From the cell containing the given text, extract its center point as (X, Y) coordinate. 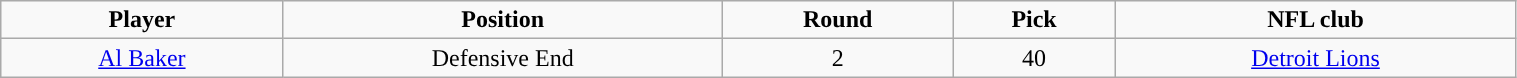
Al Baker (142, 58)
Round (838, 20)
Player (142, 20)
Detroit Lions (1316, 58)
2 (838, 58)
NFL club (1316, 20)
Defensive End (502, 58)
Position (502, 20)
40 (1034, 58)
Pick (1034, 20)
